Search for the cell housing the specified text and yield its (X, Y) center coordinate. 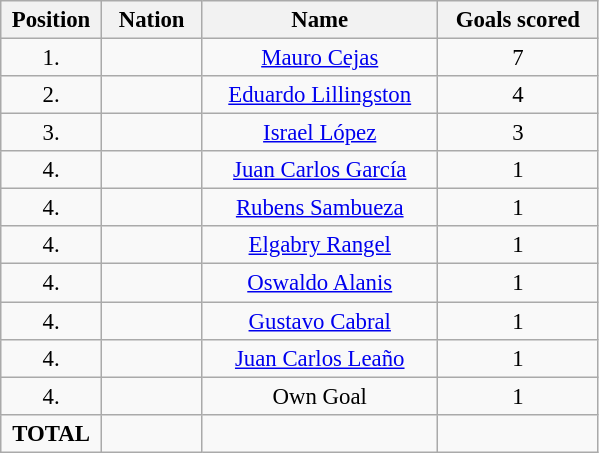
Mauro Cejas (320, 58)
Juan Carlos Leaño (320, 358)
Own Goal (320, 396)
Name (320, 20)
Eduardo Lillingston (320, 95)
Israel López (320, 133)
Elgabry Rangel (320, 245)
Rubens Sambueza (320, 208)
Oswaldo Alanis (320, 283)
Goals scored (518, 20)
1. (52, 58)
3 (518, 133)
Juan Carlos García (320, 170)
TOTAL (52, 433)
4 (518, 95)
7 (518, 58)
Gustavo Cabral (320, 321)
Nation (152, 20)
Position (52, 20)
2. (52, 95)
3. (52, 133)
